Return (x, y) of the center of cell containing provided text 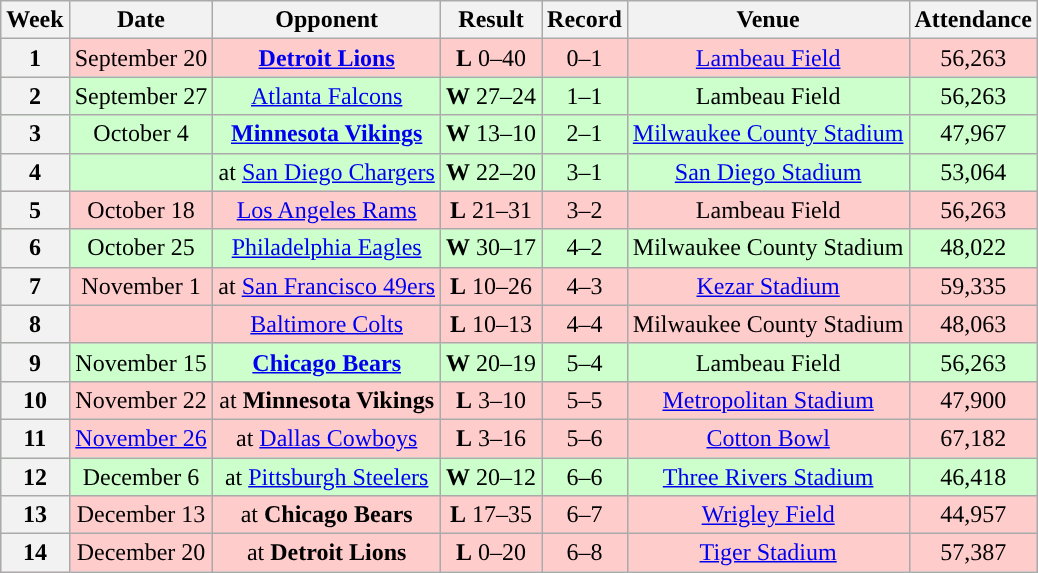
Chicago Bears (327, 362)
San Diego Stadium (768, 172)
W 20–12 (492, 477)
47,900 (973, 400)
October 25 (141, 248)
November 22 (141, 400)
W 27–24 (492, 96)
46,418 (973, 477)
48,022 (973, 248)
W 13–10 (492, 134)
Kezar Stadium (768, 286)
W 22–20 (492, 172)
1–1 (585, 96)
2 (35, 96)
5 (35, 210)
at Pittsburgh Steelers (327, 477)
3–2 (585, 210)
L 0–20 (492, 553)
4–3 (585, 286)
L 3–10 (492, 400)
December 13 (141, 515)
4–2 (585, 248)
at Chicago Bears (327, 515)
59,335 (973, 286)
Tiger Stadium (768, 553)
12 (35, 477)
10 (35, 400)
5–6 (585, 438)
Result (492, 20)
3–1 (585, 172)
W 20–19 (492, 362)
5–4 (585, 362)
Opponent (327, 20)
at Minnesota Vikings (327, 400)
13 (35, 515)
6–8 (585, 553)
7 (35, 286)
Cotton Bowl (768, 438)
0–1 (585, 58)
4 (35, 172)
November 26 (141, 438)
48,063 (973, 324)
8 (35, 324)
Minnesota Vikings (327, 134)
Wrigley Field (768, 515)
2–1 (585, 134)
L 3–16 (492, 438)
Record (585, 20)
L 17–35 (492, 515)
L 10–13 (492, 324)
at San Diego Chargers (327, 172)
44,957 (973, 515)
Week (35, 20)
L 21–31 (492, 210)
1 (35, 58)
4–4 (585, 324)
47,967 (973, 134)
Attendance (973, 20)
September 27 (141, 96)
57,387 (973, 553)
9 (35, 362)
Atlanta Falcons (327, 96)
at Detroit Lions (327, 553)
6–6 (585, 477)
Three Rivers Stadium (768, 477)
November 1 (141, 286)
W 30–17 (492, 248)
3 (35, 134)
Philadelphia Eagles (327, 248)
October 4 (141, 134)
Metropolitan Stadium (768, 400)
11 (35, 438)
L 10–26 (492, 286)
14 (35, 553)
December 6 (141, 477)
Los Angeles Rams (327, 210)
Date (141, 20)
5–5 (585, 400)
L 0–40 (492, 58)
53,064 (973, 172)
Venue (768, 20)
September 20 (141, 58)
October 18 (141, 210)
November 15 (141, 362)
at San Francisco 49ers (327, 286)
6 (35, 248)
6–7 (585, 515)
December 20 (141, 553)
at Dallas Cowboys (327, 438)
Baltimore Colts (327, 324)
67,182 (973, 438)
Detroit Lions (327, 58)
